Provide the (x, y) coordinate of the cell's center where the given text is located.  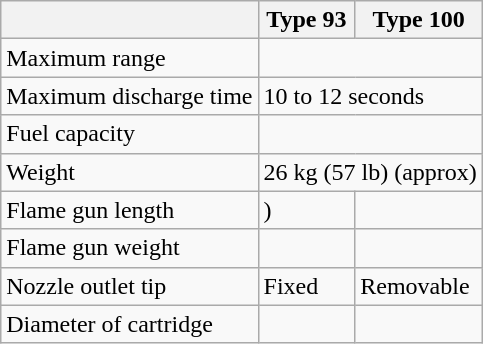
Type 93 (306, 20)
Nozzle outlet tip (130, 286)
Flame gun length (130, 210)
Fixed (306, 286)
Flame gun weight (130, 248)
Fuel capacity (130, 134)
) (306, 210)
26 kg (57 lb) (approx) (370, 172)
Diameter of cartridge (130, 324)
Removable (419, 286)
Maximum range (130, 58)
10 to 12 seconds (370, 96)
Type 100 (419, 20)
Maximum discharge time (130, 96)
Weight (130, 172)
